Detect which cell encompasses the target text, then output its (X, Y) center coordinate. 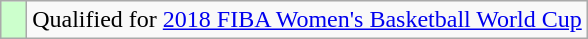
Qualified for 2018 FIBA Women's Basketball World Cup (308, 20)
